Capture the cell that displays the provided text and extract its [x, y] central coordinate. 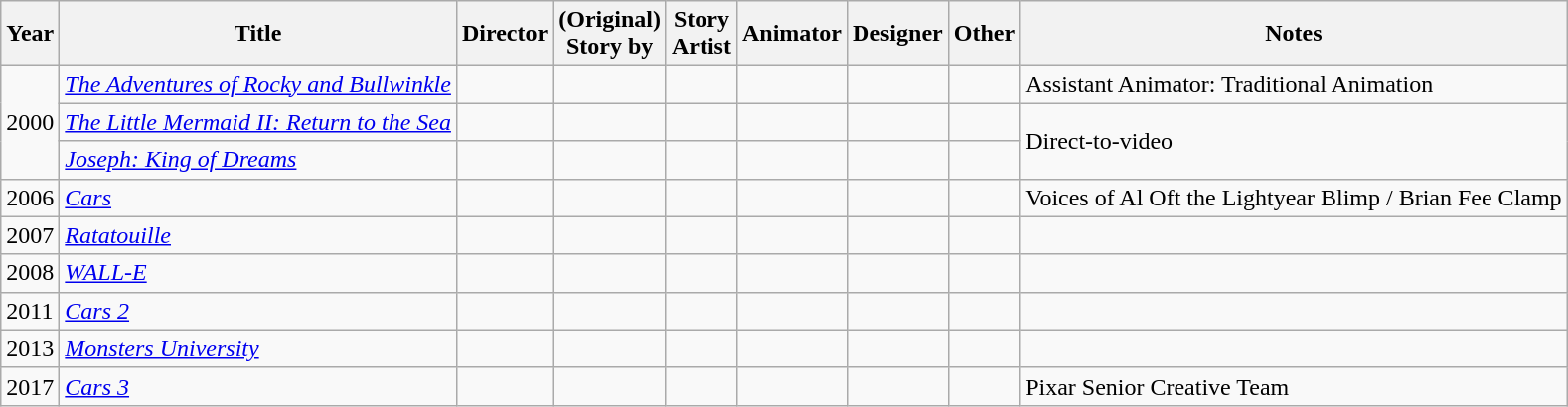
Cars 3 [258, 386]
Notes [1294, 34]
Assistant Animator: Traditional Animation [1294, 84]
WALL-E [258, 273]
Animator [791, 34]
2000 [30, 122]
2013 [30, 348]
2007 [30, 235]
2008 [30, 273]
(Original)Story by [610, 34]
Cars [258, 198]
Direct-to-video [1294, 141]
Voices of Al Oft the Lightyear Blimp / Brian Fee Clamp [1294, 198]
Title [258, 34]
Director [505, 34]
2006 [30, 198]
Joseph: King of Dreams [258, 160]
Monsters University [258, 348]
StoryArtist [702, 34]
Cars 2 [258, 311]
Pixar Senior Creative Team [1294, 386]
The Little Mermaid II: Return to the Sea [258, 122]
Year [30, 34]
The Adventures of Rocky and Bullwinkle [258, 84]
Other [984, 34]
Ratatouille [258, 235]
2017 [30, 386]
2011 [30, 311]
Designer [898, 34]
